Determine the (X, Y) coordinate at the center of the cell enclosing the given text.  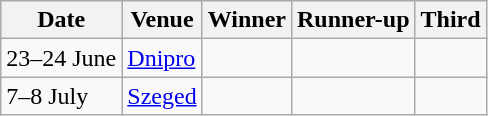
Runner-up (353, 20)
Winner (246, 20)
Dnipro (162, 58)
Venue (162, 20)
Szeged (162, 96)
Third (450, 20)
23–24 June (62, 58)
Date (62, 20)
7–8 July (62, 96)
